Identify which cell holds the provided text, then report its [x, y] central coordinate. 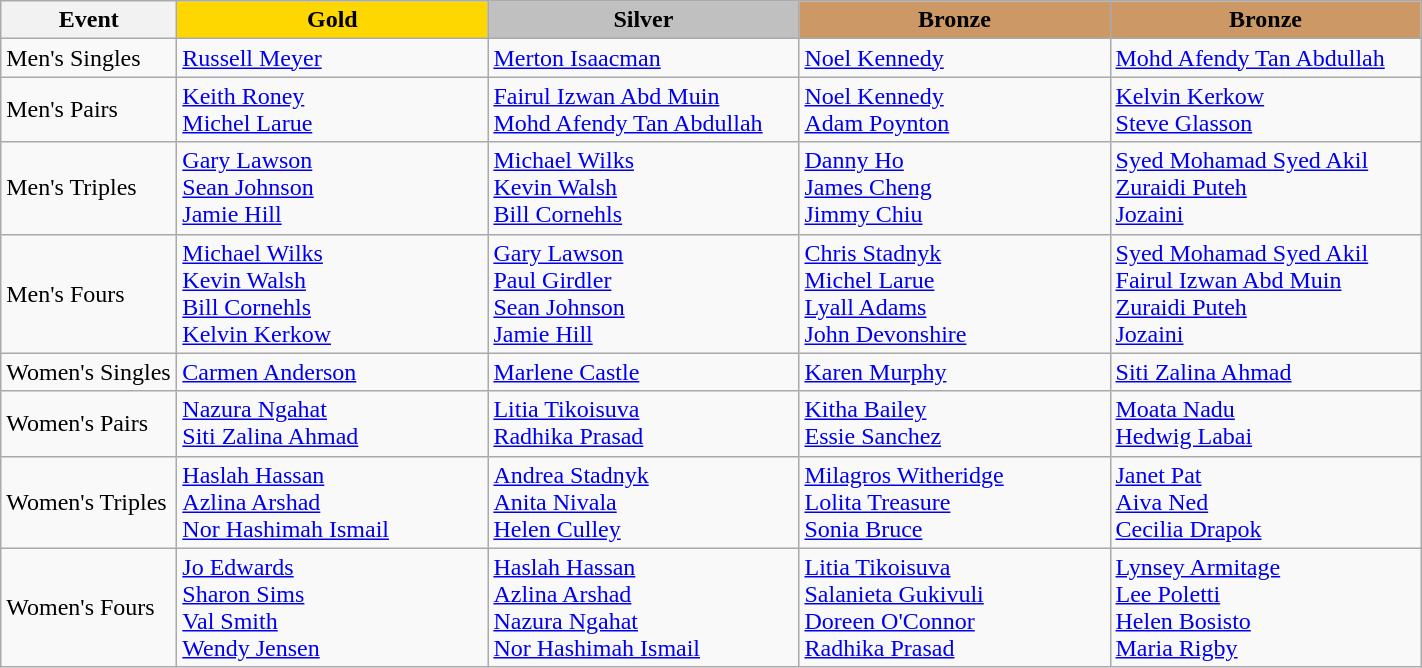
Gary LawsonSean JohnsonJamie Hill [332, 188]
Karen Murphy [954, 372]
Nazura Ngahat Siti Zalina Ahmad [332, 424]
Kitha BaileyEssie Sanchez [954, 424]
Litia TikoisuvaSalanieta GukivuliDoreen O'ConnorRadhika Prasad [954, 608]
Michael WilksKevin WalshBill CornehlsKelvin Kerkow [332, 294]
Men's Singles [89, 58]
Merton Isaacman [644, 58]
Carmen Anderson [332, 372]
Andrea StadnykAnita NivalaHelen Culley [644, 502]
Event [89, 20]
Women's Pairs [89, 424]
Women's Triples [89, 502]
Siti Zalina Ahmad [1266, 372]
Haslah Hassan Azlina ArshadNor Hashimah Ismail [332, 502]
Janet PatAiva NedCecilia Drapok [1266, 502]
Litia TikoisuvaRadhika Prasad [644, 424]
Keith RoneyMichel Larue [332, 110]
Syed Mohamad Syed AkilFairul Izwan Abd MuinZuraidi PutehJozaini [1266, 294]
Michael WilksKevin WalshBill Cornehls [644, 188]
Men's Fours [89, 294]
Jo EdwardsSharon SimsVal SmithWendy Jensen [332, 608]
Russell Meyer [332, 58]
Silver [644, 20]
Syed Mohamad Syed AkilZuraidi PutehJozaini [1266, 188]
Danny HoJames ChengJimmy Chiu [954, 188]
Moata NaduHedwig Labai [1266, 424]
Mohd Afendy Tan Abdullah [1266, 58]
Chris StadnykMichel LarueLyall AdamsJohn Devonshire [954, 294]
Women's Singles [89, 372]
Lynsey ArmitageLee PolettiHelen BosistoMaria Rigby [1266, 608]
Gary LawsonPaul GirdlerSean JohnsonJamie Hill [644, 294]
Haslah HassanAzlina ArshadNazura NgahatNor Hashimah Ismail [644, 608]
Gold [332, 20]
Noel Kennedy [954, 58]
Milagros WitheridgeLolita TreasureSonia Bruce [954, 502]
Kelvin KerkowSteve Glasson [1266, 110]
Men's Triples [89, 188]
Marlene Castle [644, 372]
Fairul Izwan Abd MuinMohd Afendy Tan Abdullah [644, 110]
Women's Fours [89, 608]
Men's Pairs [89, 110]
Noel KennedyAdam Poynton [954, 110]
